From the cell containing the given text, extract its center point as [X, Y] coordinate. 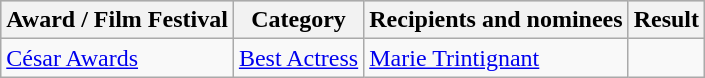
Category [298, 20]
César Awards [118, 58]
Marie Trintignant [496, 58]
Recipients and nominees [496, 20]
Result [666, 20]
Award / Film Festival [118, 20]
Best Actress [298, 58]
